Scan for the cell matching the given text and deliver its [X, Y] coordinate at center. 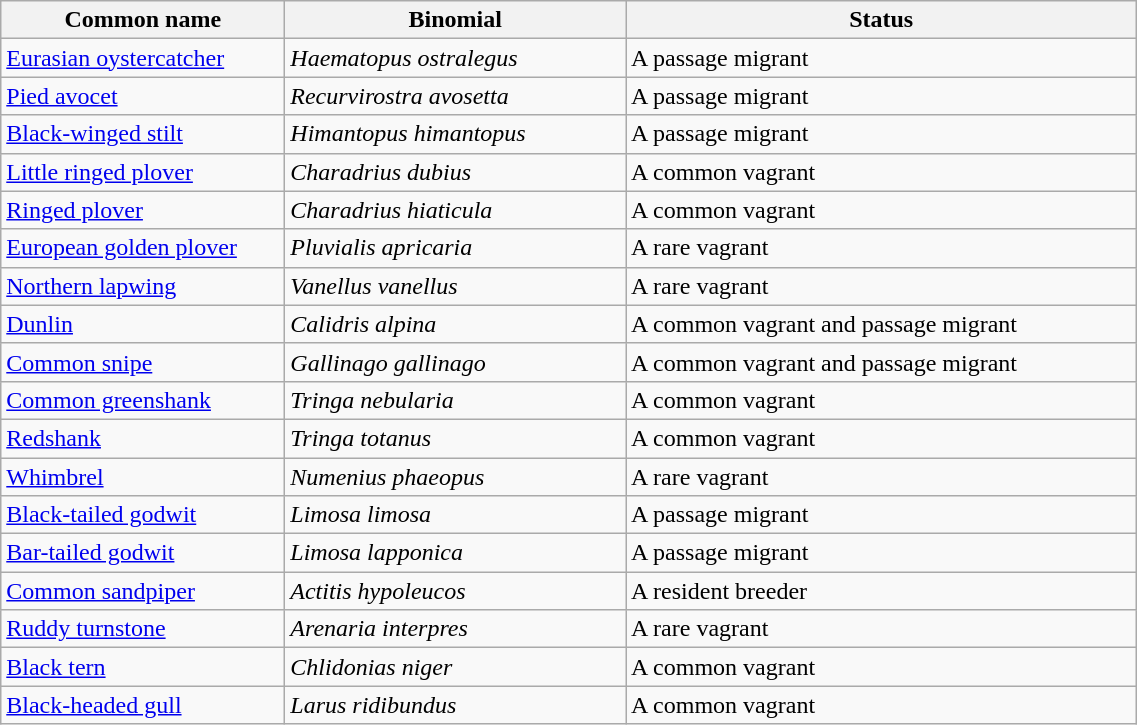
Chlidonias niger [456, 667]
Status [882, 20]
Ringed plover [143, 210]
European golden plover [143, 248]
Vanellus vanellus [456, 286]
Whimbrel [143, 477]
Common greenshank [143, 400]
Limosa lapponica [456, 553]
Charadrius hiaticula [456, 210]
Ruddy turnstone [143, 629]
Calidris alpina [456, 324]
Numenius phaeopus [456, 477]
Black-headed gull [143, 705]
Black-winged stilt [143, 134]
Larus ridibundus [456, 705]
Dunlin [143, 324]
Pied avocet [143, 96]
Gallinago gallinago [456, 362]
Little ringed plover [143, 172]
Limosa limosa [456, 515]
Arenaria interpres [456, 629]
Tringa totanus [456, 438]
Recurvirostra avosetta [456, 96]
A resident breeder [882, 591]
Pluvialis apricaria [456, 248]
Bar-tailed godwit [143, 553]
Common sandpiper [143, 591]
Tringa nebularia [456, 400]
Binomial [456, 20]
Common snipe [143, 362]
Northern lapwing [143, 286]
Actitis hypoleucos [456, 591]
Eurasian oystercatcher [143, 58]
Redshank [143, 438]
Charadrius dubius [456, 172]
Himantopus himantopus [456, 134]
Black-tailed godwit [143, 515]
Haematopus ostralegus [456, 58]
Common name [143, 20]
Black tern [143, 667]
